Scan for the cell matching the given text and deliver its (X, Y) coordinate at center. 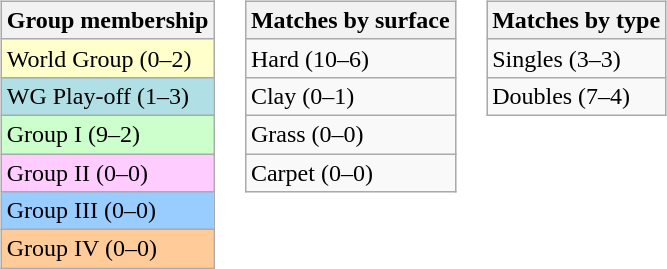
Matches by type (576, 20)
Group IV (0–0) (108, 249)
WG Play-off (1–3) (108, 96)
World Group (0–2) (108, 58)
Group III (0–0) (108, 211)
Group membership (108, 20)
Grass (0–0) (350, 134)
Doubles (7–4) (576, 96)
Carpet (0–0) (350, 173)
Group I (9–2) (108, 134)
Group II (0–0) (108, 173)
Singles (3–3) (576, 58)
Clay (0–1) (350, 96)
Matches by surface (350, 20)
Hard (10–6) (350, 58)
